Scan for the cell matching the given text and deliver its [X, Y] coordinate at center. 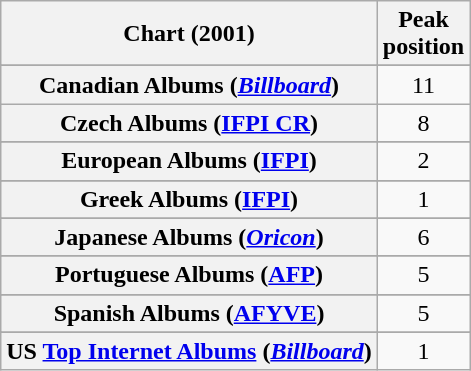
6 [423, 237]
2 [423, 161]
Japanese Albums (Oricon) [189, 237]
European Albums (IFPI) [189, 161]
Peakposition [423, 34]
Canadian Albums (Billboard) [189, 85]
Greek Albums (IFPI) [189, 199]
Czech Albums (IFPI CR) [189, 123]
US Top Internet Albums (Billboard) [189, 351]
Portuguese Albums (AFP) [189, 275]
Spanish Albums (AFYVE) [189, 313]
8 [423, 123]
Chart (2001) [189, 34]
11 [423, 85]
